Return [x, y] of the center of cell containing provided text 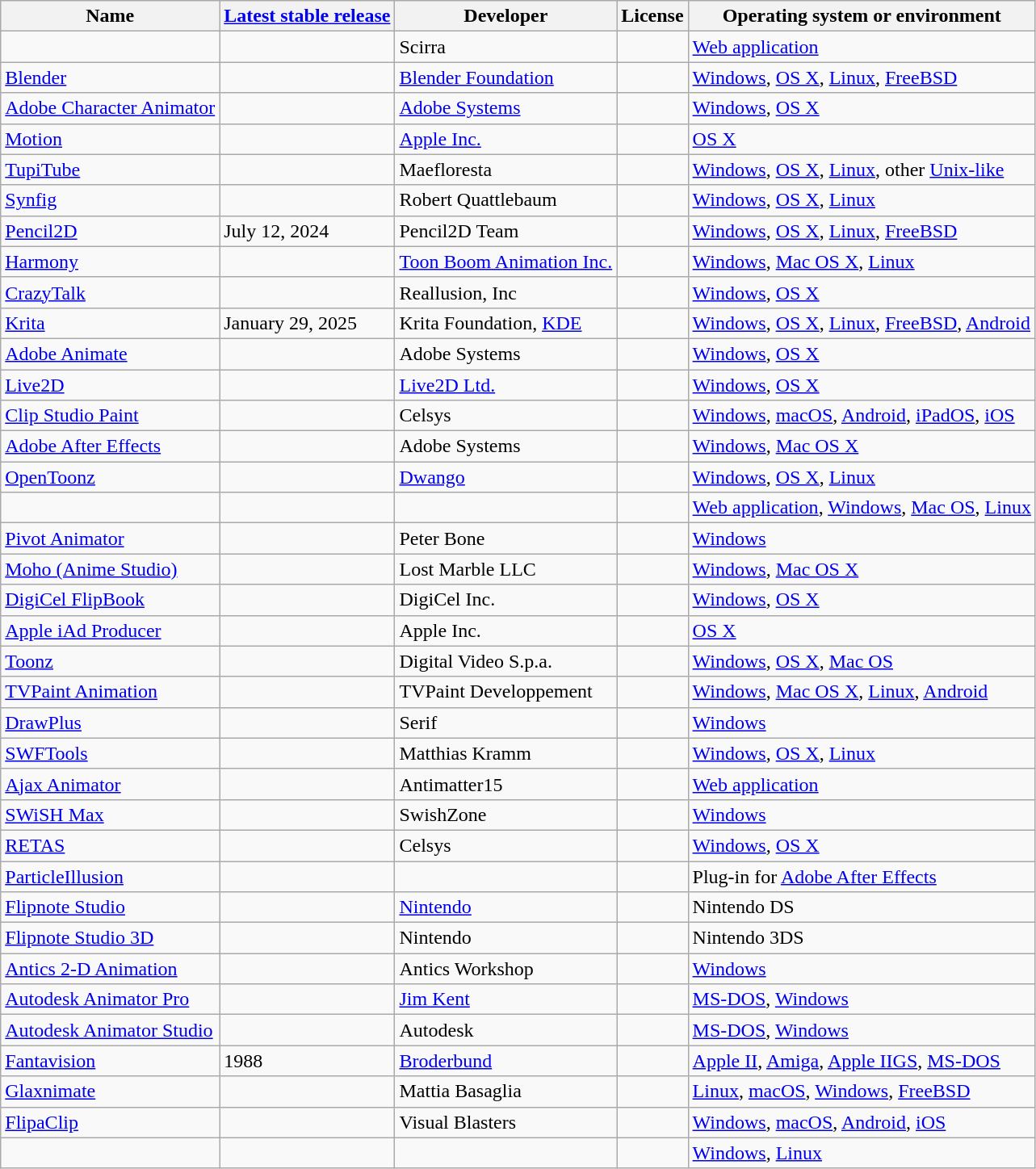
Lost Marble LLC [505, 569]
Matthias Kramm [505, 753]
Krita [110, 323]
Antics 2-D Animation [110, 969]
Apple iAd Producer [110, 631]
Windows, OS X, Linux, other Unix-like [862, 170]
Flipnote Studio [110, 907]
Reallusion, Inc [505, 292]
Toonz [110, 661]
Windows, Mac OS X, Linux, Android [862, 692]
CrazyTalk [110, 292]
Ajax Animator [110, 784]
Serif [505, 723]
Motion [110, 139]
FlipaClip [110, 1122]
Linux, macOS, Windows, FreeBSD [862, 1091]
Autodesk Animator Studio [110, 1030]
TupiTube [110, 170]
Dwango [505, 477]
RETAS [110, 845]
Robert Quattlebaum [505, 200]
Autodesk [505, 1030]
License [652, 16]
Autodesk Animator Pro [110, 999]
Jim Kent [505, 999]
Nintendo 3DS [862, 938]
Visual Blasters [505, 1122]
SwishZone [505, 815]
Broderbund [505, 1061]
Digital Video S.p.a. [505, 661]
Operating system or environment [862, 16]
Adobe Character Animator [110, 108]
SWFTools [110, 753]
Peter Bone [505, 538]
TVPaint Animation [110, 692]
Maefloresta [505, 170]
SWiSH Max [110, 815]
Scirra [505, 47]
Pencil2D [110, 231]
Windows, macOS, Android, iOS [862, 1122]
Harmony [110, 262]
Windows, Linux [862, 1153]
Latest stable release [307, 16]
July 12, 2024 [307, 231]
Windows, macOS, Android, iPadOS, iOS [862, 416]
DigiCel Inc. [505, 600]
Antics Workshop [505, 969]
Windows, OS X, Linux, FreeBSD, Android [862, 323]
Mattia Basaglia [505, 1091]
Apple II, Amiga, Apple IIGS, MS-DOS [862, 1061]
Synfig [110, 200]
Adobe Animate [110, 354]
Fantavision [110, 1061]
Toon Boom Animation Inc. [505, 262]
Adobe After Effects [110, 446]
Moho (Anime Studio) [110, 569]
January 29, 2025 [307, 323]
Antimatter15 [505, 784]
Clip Studio Paint [110, 416]
Glaxnimate [110, 1091]
Flipnote Studio 3D [110, 938]
DrawPlus [110, 723]
Nintendo DS [862, 907]
Pencil2D Team [505, 231]
ParticleIllusion [110, 876]
Live2D Ltd. [505, 385]
Web application, Windows, Mac OS, Linux [862, 508]
Plug-in for Adobe After Effects [862, 876]
Developer [505, 16]
Blender Foundation [505, 78]
Windows, OS X, Mac OS [862, 661]
1988 [307, 1061]
DigiCel FlipBook [110, 600]
Pivot Animator [110, 538]
Krita Foundation, KDE [505, 323]
Windows, Mac OS X, Linux [862, 262]
Live2D [110, 385]
Name [110, 16]
OpenToonz [110, 477]
Blender [110, 78]
TVPaint Developpement [505, 692]
